Capture the cell that displays the provided text and extract its (X, Y) central coordinate. 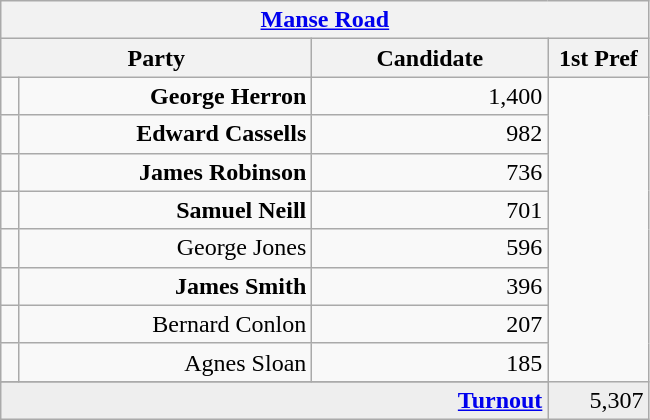
596 (430, 248)
185 (430, 362)
Samuel Neill (166, 210)
5,307 (598, 400)
701 (430, 210)
Turnout (274, 400)
James Smith (166, 286)
982 (430, 134)
Candidate (430, 58)
736 (430, 172)
1st Pref (598, 58)
Bernard Conlon (166, 324)
396 (430, 286)
1,400 (430, 96)
Party (156, 58)
Manse Road (325, 20)
James Robinson (166, 172)
George Jones (166, 248)
207 (430, 324)
Edward Cassells (166, 134)
George Herron (166, 96)
Agnes Sloan (166, 362)
